Determine the (x, y) coordinate at the center of the cell enclosing the given text.  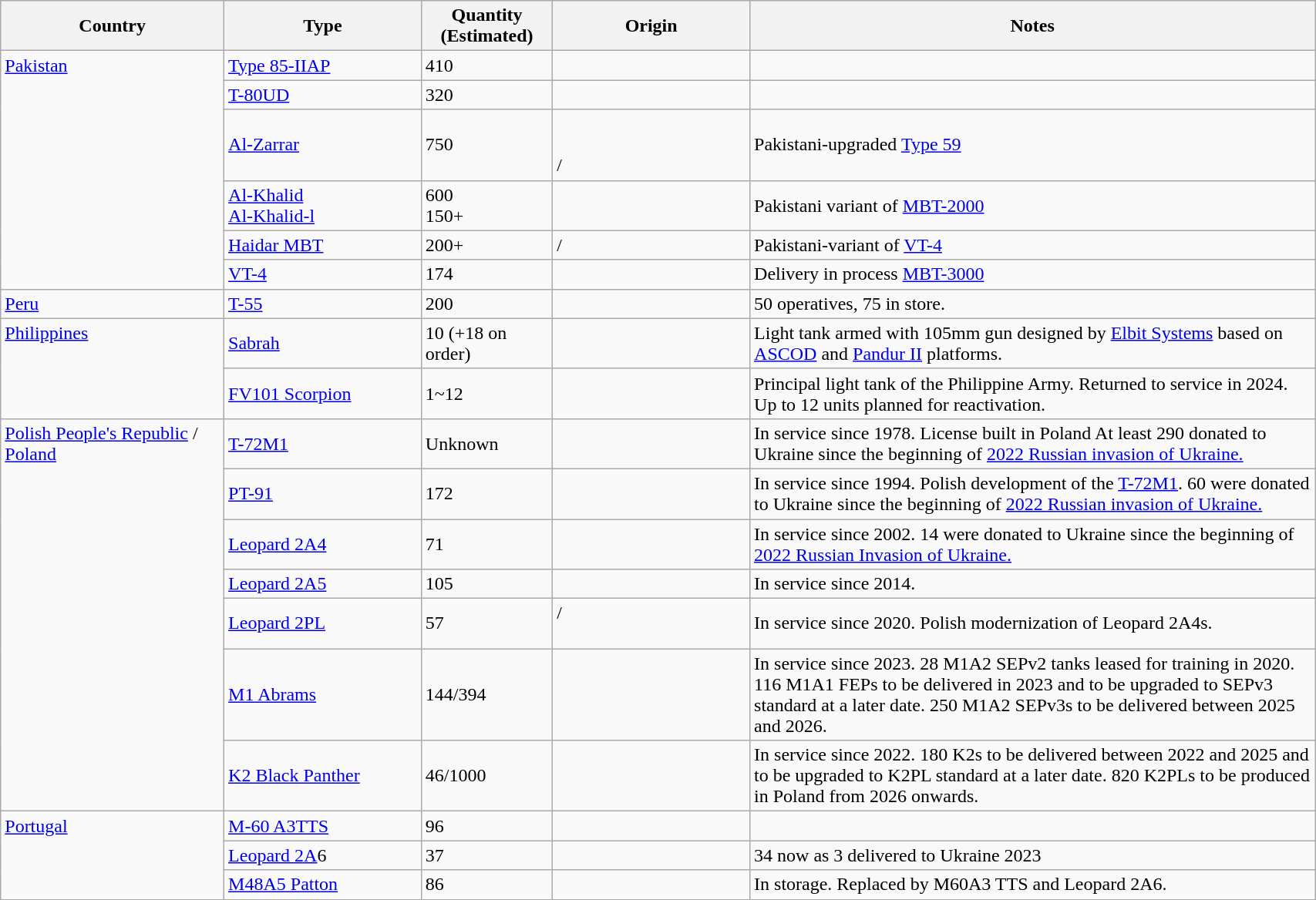
34 now as 3 delivered to Ukraine 2023 (1033, 855)
Type (323, 26)
In service since 1994. Polish development of the T-72M1. 60 were donated to Ukraine since the beginning of 2022 Russian invasion of Ukraine. (1033, 493)
Delivery in process MBT-3000 (1033, 274)
71 (486, 544)
Polish People's Republic / Poland (113, 615)
Pakistani variant of MBT-2000 (1033, 205)
T-55 (323, 304)
T-72M1 (323, 444)
Leopard 2A6 (323, 855)
In service since 2020. Polish modernization of Leopard 2A4s. (1033, 624)
Unknown (486, 444)
37 (486, 855)
1~12 (486, 393)
K2 Black Panther (323, 776)
Leopard 2A4 (323, 544)
Peru (113, 304)
M1 Abrams (323, 695)
50 operatives, 75 in store. (1033, 304)
105 (486, 584)
750 (486, 145)
200+ (486, 245)
Light tank armed with 105mm gun designed by Elbit Systems based on ASCOD and Pandur II platforms. (1033, 344)
320 (486, 95)
Al-Zarrar (323, 145)
In service since 2002. 14 were donated to Ukraine since the beginning of 2022 Russian Invasion of Ukraine. (1033, 544)
410 (486, 65)
PT-91 (323, 493)
Pakistan (113, 170)
In storage. Replaced by M60A3 TTS and Leopard 2A6. (1033, 885)
VT-4 (323, 274)
174 (486, 274)
FV101 Scorpion (323, 393)
Leopard 2PL (323, 624)
Pakistani-variant of VT-4 (1033, 245)
Pakistani-upgraded Type 59 (1033, 145)
86 (486, 885)
Origin (651, 26)
Quantity (Estimated) (486, 26)
Notes (1033, 26)
Principal light tank of the Philippine Army. Returned to service in 2024. Up to 12 units planned for reactivation. (1033, 393)
Philippines (113, 368)
M48A5 Patton (323, 885)
In service since 1978. License built in Poland At least 290 donated to Ukraine since the beginning of 2022 Russian invasion of Ukraine. (1033, 444)
Haidar MBT (323, 245)
M-60 A3TTS (323, 826)
Al-KhalidAl-Khalid-l (323, 205)
T-80UD (323, 95)
57 (486, 624)
10 (+18 on order) (486, 344)
Type 85-IIAP (323, 65)
600150+ (486, 205)
172 (486, 493)
144/394 (486, 695)
In service since 2014. (1033, 584)
Sabrah (323, 344)
Country (113, 26)
200 (486, 304)
46/1000 (486, 776)
96 (486, 826)
Leopard 2A5 (323, 584)
Portugal (113, 855)
